Return [X, Y] of the center of cell containing provided text 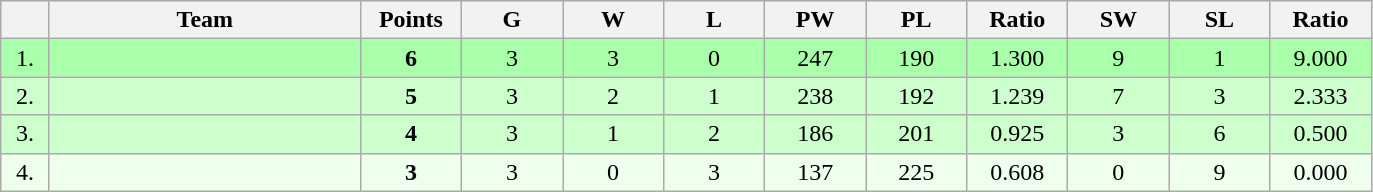
SL [1220, 20]
G [512, 20]
0.608 [1018, 172]
3. [26, 134]
PL [916, 20]
186 [816, 134]
SW [1118, 20]
1.300 [1018, 58]
L [714, 20]
W [612, 20]
2.333 [1320, 96]
7 [1118, 96]
Team [204, 20]
225 [916, 172]
247 [816, 58]
1.239 [1018, 96]
192 [916, 96]
0.500 [1320, 134]
0.000 [1320, 172]
Points [410, 20]
5 [410, 96]
PW [816, 20]
2. [26, 96]
201 [916, 134]
1. [26, 58]
4 [410, 134]
0.925 [1018, 134]
4. [26, 172]
9.000 [1320, 58]
137 [816, 172]
238 [816, 96]
190 [916, 58]
